Search for the cell housing the specified text and yield its (X, Y) center coordinate. 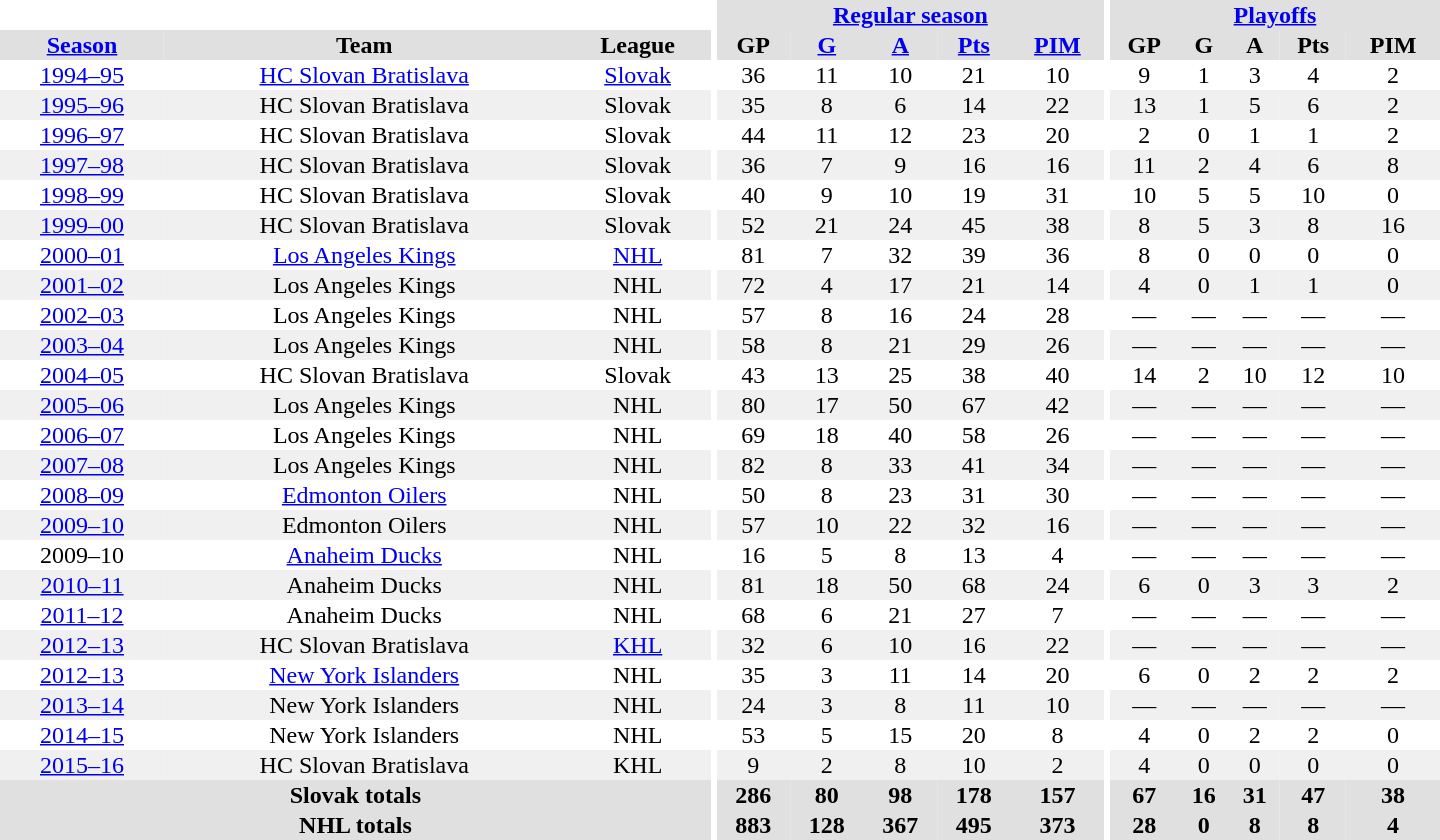
15 (901, 735)
29 (974, 345)
30 (1058, 495)
Team (364, 45)
1998–99 (82, 195)
2011–12 (82, 615)
25 (901, 375)
72 (754, 285)
286 (754, 795)
27 (974, 615)
495 (974, 825)
Slovak totals (356, 795)
33 (901, 465)
1995–96 (82, 105)
2006–07 (82, 435)
1997–98 (82, 165)
128 (827, 825)
373 (1058, 825)
1999–00 (82, 225)
2015–16 (82, 765)
367 (901, 825)
98 (901, 795)
2008–09 (82, 495)
19 (974, 195)
2001–02 (82, 285)
League (637, 45)
2007–08 (82, 465)
2002–03 (82, 315)
47 (1313, 795)
39 (974, 255)
2004–05 (82, 375)
41 (974, 465)
2003–04 (82, 345)
Regular season (911, 15)
43 (754, 375)
1996–97 (82, 135)
2014–15 (82, 735)
NHL totals (356, 825)
883 (754, 825)
2005–06 (82, 405)
Playoffs (1275, 15)
1994–95 (82, 75)
44 (754, 135)
157 (1058, 795)
53 (754, 735)
2000–01 (82, 255)
34 (1058, 465)
52 (754, 225)
Season (82, 45)
178 (974, 795)
82 (754, 465)
2010–11 (82, 585)
45 (974, 225)
69 (754, 435)
2013–14 (82, 705)
42 (1058, 405)
